Find where the given text appears and provide that cell's center as [X, Y] coordinate. 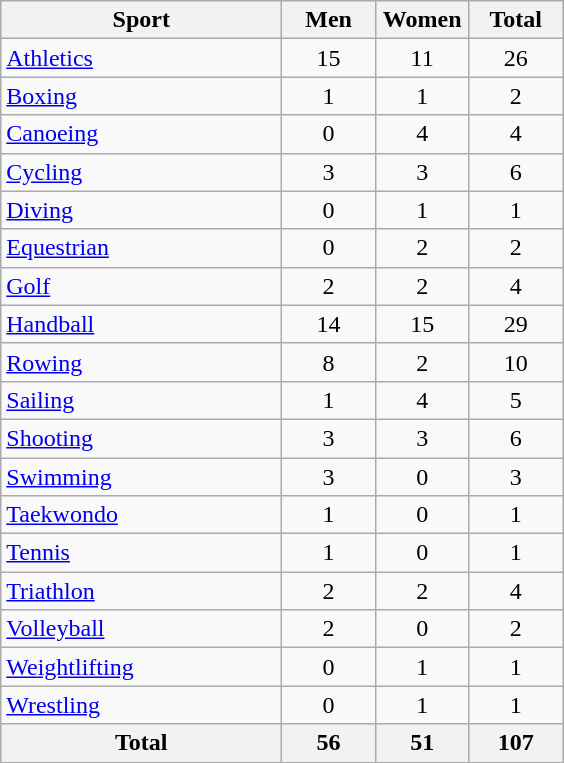
Handball [142, 324]
Sport [142, 20]
Swimming [142, 477]
Sailing [142, 400]
Men [329, 20]
Women [422, 20]
Cycling [142, 172]
Triathlon [142, 591]
Golf [142, 286]
Wrestling [142, 705]
Boxing [142, 96]
26 [516, 58]
5 [516, 400]
Weightlifting [142, 667]
Taekwondo [142, 515]
Equestrian [142, 248]
Athletics [142, 58]
11 [422, 58]
51 [422, 743]
107 [516, 743]
10 [516, 362]
Tennis [142, 553]
56 [329, 743]
Diving [142, 210]
Canoeing [142, 134]
29 [516, 324]
14 [329, 324]
Shooting [142, 438]
Volleyball [142, 629]
Rowing [142, 362]
8 [329, 362]
